Scan for the cell matching the given text and deliver its (X, Y) coordinate at center. 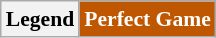
Legend (40, 19)
Perfect Game (148, 19)
